Detect which cell encompasses the target text, then output its (X, Y) center coordinate. 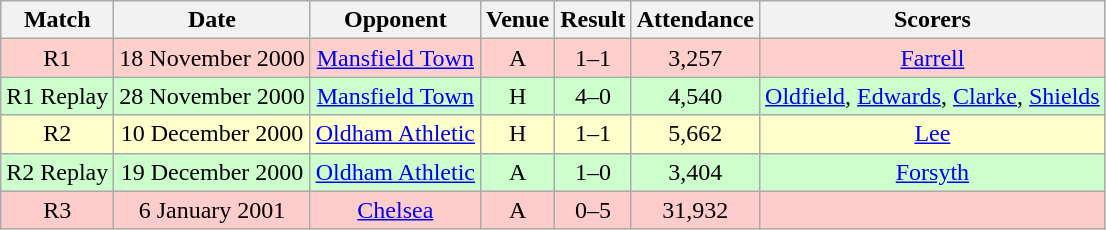
4–0 (593, 96)
Farrell (933, 58)
3,404 (695, 172)
Date (212, 20)
Venue (518, 20)
Oldfield, Edwards, Clarke, Shields (933, 96)
5,662 (695, 134)
3,257 (695, 58)
R2 (58, 134)
19 December 2000 (212, 172)
4,540 (695, 96)
Opponent (395, 20)
31,932 (695, 210)
1–0 (593, 172)
6 January 2001 (212, 210)
Lee (933, 134)
Chelsea (395, 210)
R1 (58, 58)
R2 Replay (58, 172)
Result (593, 20)
10 December 2000 (212, 134)
R1 Replay (58, 96)
Forsyth (933, 172)
Match (58, 20)
0–5 (593, 210)
Attendance (695, 20)
28 November 2000 (212, 96)
18 November 2000 (212, 58)
Scorers (933, 20)
R3 (58, 210)
